Scan for the cell matching the given text and deliver its [x, y] coordinate at center. 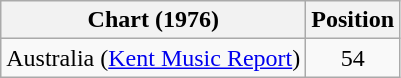
Chart (1976) [154, 20]
54 [353, 58]
Position [353, 20]
Australia (Kent Music Report) [154, 58]
